Locate the cell with the specified text and output its (x, y) center coordinate. 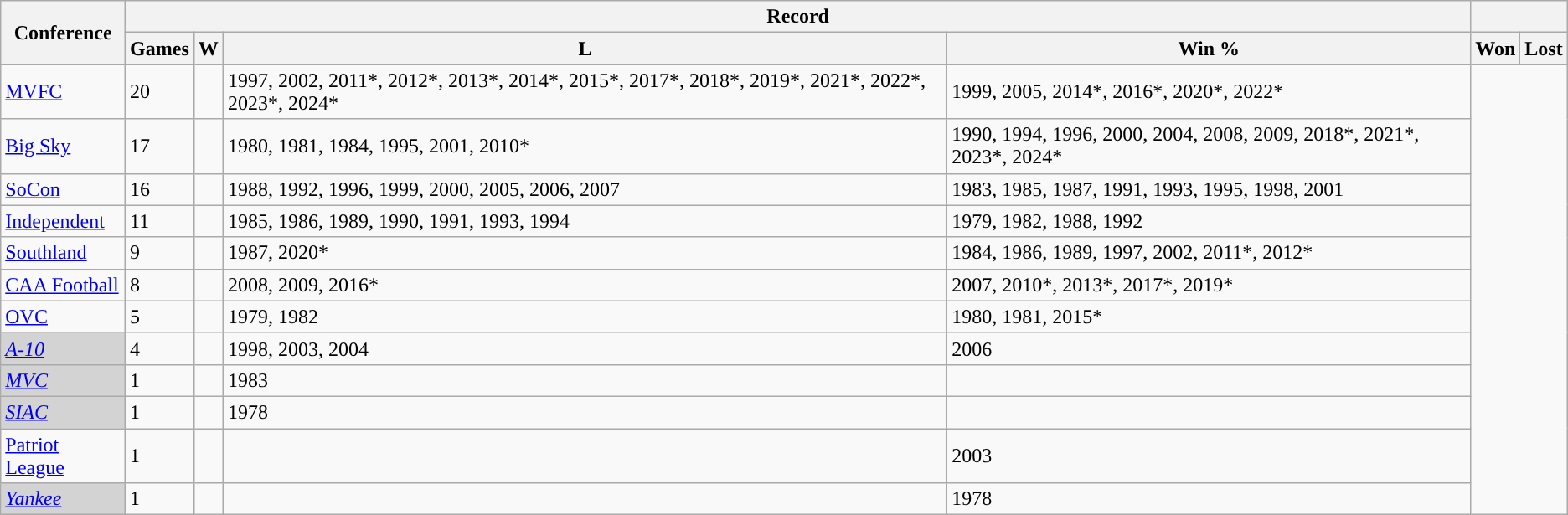
1984, 1986, 1989, 1997, 2002, 2011*, 2012* (1210, 253)
11 (160, 221)
Southland (64, 253)
Conference (64, 33)
Patriot League (64, 456)
9 (160, 253)
MVFC (64, 92)
L (585, 49)
SIAC (64, 412)
OVC (64, 317)
1980, 1981, 1984, 1995, 2001, 2010* (585, 146)
Won (1496, 49)
Independent (64, 221)
1990, 1994, 1996, 2000, 2004, 2008, 2009, 2018*, 2021*, 2023*, 2024* (1210, 146)
1988, 1992, 1996, 1999, 2000, 2005, 2006, 2007 (585, 189)
CAA Football (64, 285)
1999, 2005, 2014*, 2016*, 2020*, 2022* (1210, 92)
1997, 2002, 2011*, 2012*, 2013*, 2014*, 2015*, 2017*, 2018*, 2019*, 2021*, 2022*, 2023*, 2024* (585, 92)
Games (160, 49)
Big Sky (64, 146)
Lost (1544, 49)
1983 (585, 380)
Yankee (64, 499)
A-10 (64, 348)
17 (160, 146)
1979, 1982 (585, 317)
1987, 2020* (585, 253)
MVC (64, 380)
1985, 1986, 1989, 1990, 1991, 1993, 1994 (585, 221)
2007, 2010*, 2013*, 2017*, 2019* (1210, 285)
1980, 1981, 2015* (1210, 317)
1983, 1985, 1987, 1991, 1993, 1995, 1998, 2001 (1210, 189)
20 (160, 92)
1979, 1982, 1988, 1992 (1210, 221)
2006 (1210, 348)
SoCon (64, 189)
Record (798, 17)
2003 (1210, 456)
2008, 2009, 2016* (585, 285)
Win % (1210, 49)
5 (160, 317)
4 (160, 348)
W (208, 49)
16 (160, 189)
1998, 2003, 2004 (585, 348)
8 (160, 285)
